Determine the [x, y] coordinate at the center of the cell enclosing the given text.  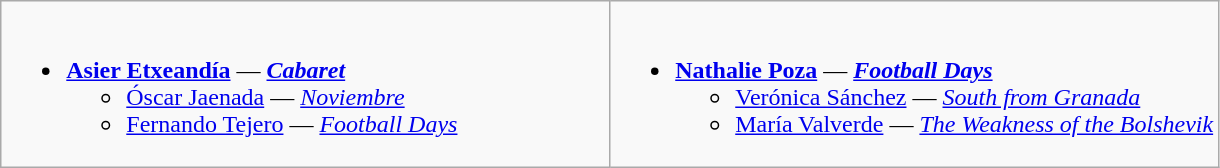
Asier Etxeandía — CabaretÓscar Jaenada — NoviembreFernando Tejero — Football Days [306, 84]
Nathalie Poza — Football DaysVerónica Sánchez — South from GranadaMaría Valverde — The Weakness of the Bolshevik [914, 84]
